Pinpoint the cell where the given text exists, returning its (x, y) midpoint coordinate. 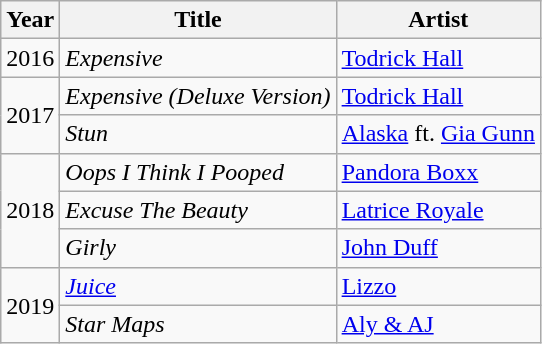
Expensive (Deluxe Version) (198, 96)
Aly & AJ (438, 324)
Stun (198, 134)
Expensive (198, 58)
Title (198, 20)
Oops I Think I Pooped (198, 172)
2016 (30, 58)
Girly (198, 248)
Juice (198, 286)
Latrice Royale (438, 210)
Pandora Boxx (438, 172)
John Duff (438, 248)
Alaska ft. Gia Gunn (438, 134)
2018 (30, 210)
Excuse The Beauty (198, 210)
Artist (438, 20)
Star Maps (198, 324)
Year (30, 20)
2017 (30, 115)
Lizzo (438, 286)
2019 (30, 305)
